Find where the given text appears and provide that cell's center as [X, Y] coordinate. 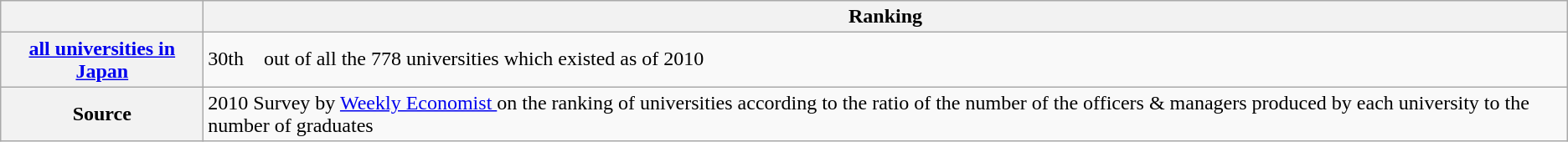
all universities in Japan [102, 60]
Source [102, 114]
30th out of all the 778 universities which existed as of 2010 [885, 60]
Ranking [885, 17]
